Locate the cell with the specified text and output its [x, y] center coordinate. 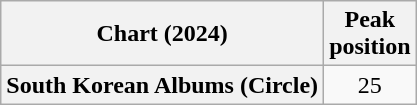
25 [370, 85]
South Korean Albums (Circle) [162, 85]
Peakposition [370, 34]
Chart (2024) [162, 34]
